Locate the cell with the specified text and output its (x, y) center coordinate. 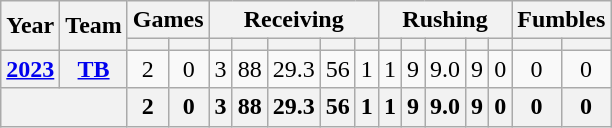
2023 (30, 69)
Rushing (444, 20)
Team (94, 26)
Year (30, 26)
TB (94, 69)
Receiving (294, 20)
Games (168, 20)
Fumbles (562, 20)
